From the cell containing the given text, extract its center point as (X, Y) coordinate. 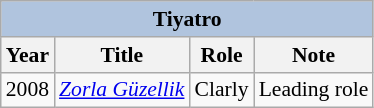
Note (314, 55)
Title (122, 55)
Leading role (314, 90)
Zorla Güzellik (122, 90)
Clarly (222, 90)
Role (222, 55)
Tiyatro (188, 19)
2008 (28, 90)
Year (28, 55)
